Detect which cell encompasses the target text, then output its [x, y] center coordinate. 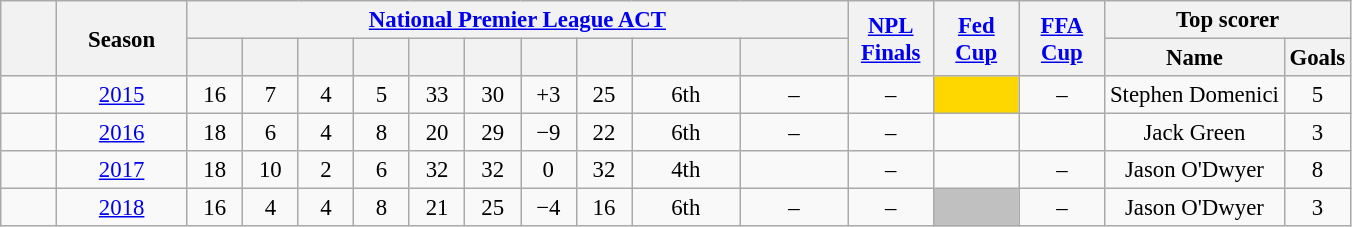
7 [271, 95]
22 [604, 133]
2017 [122, 170]
0 [548, 170]
4th [686, 170]
Name [1195, 58]
Jack Green [1195, 133]
29 [493, 133]
21 [437, 208]
FedCup [976, 38]
2015 [122, 95]
NPLFinals [891, 38]
20 [437, 133]
Top scorer [1228, 20]
FFACup [1062, 38]
−4 [548, 208]
2 [326, 170]
2016 [122, 133]
Stephen Domenici [1195, 95]
2018 [122, 208]
+3 [548, 95]
National Premier League ACT [518, 20]
10 [271, 170]
−9 [548, 133]
Goals [1317, 58]
33 [437, 95]
30 [493, 95]
Season [122, 38]
